Determine the (X, Y) coordinate at the center of the cell enclosing the given text.  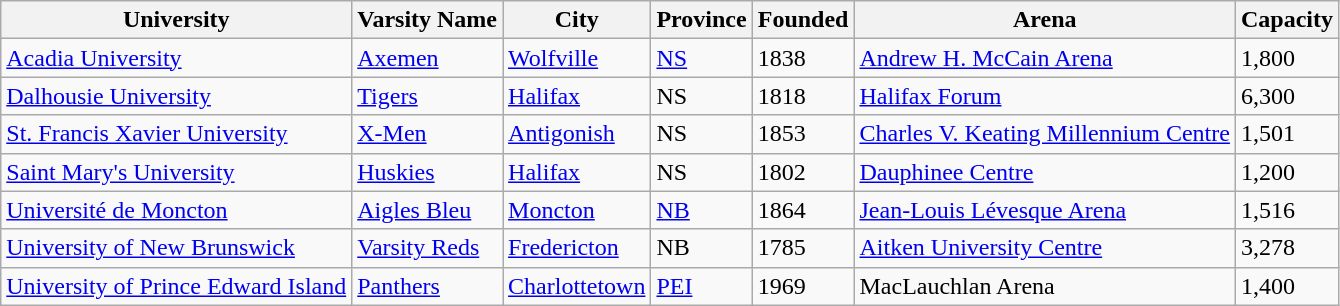
Saint Mary's University (176, 172)
Andrew H. McCain Arena (1044, 58)
1864 (803, 210)
Founded (803, 20)
Jean-Louis Lévesque Arena (1044, 210)
1969 (803, 286)
Dalhousie University (176, 96)
Axemen (428, 58)
Huskies (428, 172)
Acadia University (176, 58)
Varsity Reds (428, 248)
Charlottetown (577, 286)
St. Francis Xavier University (176, 134)
1838 (803, 58)
1,516 (1286, 210)
6,300 (1286, 96)
1,800 (1286, 58)
1,400 (1286, 286)
1853 (803, 134)
Moncton (577, 210)
City (577, 20)
Antigonish (577, 134)
1,501 (1286, 134)
1802 (803, 172)
X-Men (428, 134)
Halifax Forum (1044, 96)
1,200 (1286, 172)
PEI (702, 286)
1785 (803, 248)
Université de Moncton (176, 210)
University of Prince Edward Island (176, 286)
University (176, 20)
MacLauchlan Arena (1044, 286)
Arena (1044, 20)
Charles V. Keating Millennium Centre (1044, 134)
University of New Brunswick (176, 248)
3,278 (1286, 248)
Fredericton (577, 248)
Aigles Bleu (428, 210)
Varsity Name (428, 20)
Tigers (428, 96)
Aitken University Centre (1044, 248)
Panthers (428, 286)
Province (702, 20)
Capacity (1286, 20)
Dauphinee Centre (1044, 172)
Wolfville (577, 58)
1818 (803, 96)
